Search for the cell housing the specified text and yield its [x, y] center coordinate. 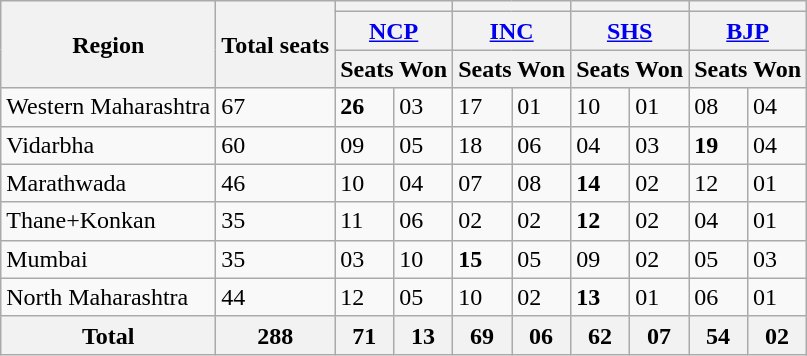
288 [276, 335]
14 [600, 183]
11 [364, 221]
44 [276, 297]
Western Maharashtra [108, 107]
54 [718, 335]
67 [276, 107]
Region [108, 44]
18 [482, 145]
Mumbai [108, 259]
Marathwada [108, 183]
NCP [394, 31]
Thane+Konkan [108, 221]
17 [482, 107]
19 [718, 145]
46 [276, 183]
SHS [630, 31]
69 [482, 335]
Total [108, 335]
Total seats [276, 44]
60 [276, 145]
BJP [748, 31]
71 [364, 335]
North Maharashtra [108, 297]
INC [512, 31]
62 [600, 335]
26 [364, 107]
Vidarbha [108, 145]
15 [482, 259]
